Return the [X, Y] coordinate for the center point of the cell that contains the specified text.  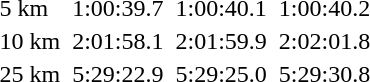
2:01:59.9 [221, 41]
2:01:58.1 [118, 41]
